Determine the [X, Y] coordinate at the center of the cell enclosing the given text.  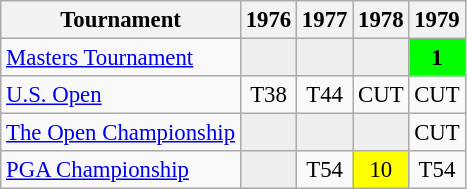
U.S. Open [121, 95]
1976 [268, 20]
1978 [381, 20]
T44 [325, 95]
PGA Championship [121, 170]
Tournament [121, 20]
1 [437, 58]
Masters Tournament [121, 58]
1979 [437, 20]
The Open Championship [121, 133]
1977 [325, 20]
T38 [268, 95]
10 [381, 170]
